Identify which cell holds the provided text, then report its (X, Y) central coordinate. 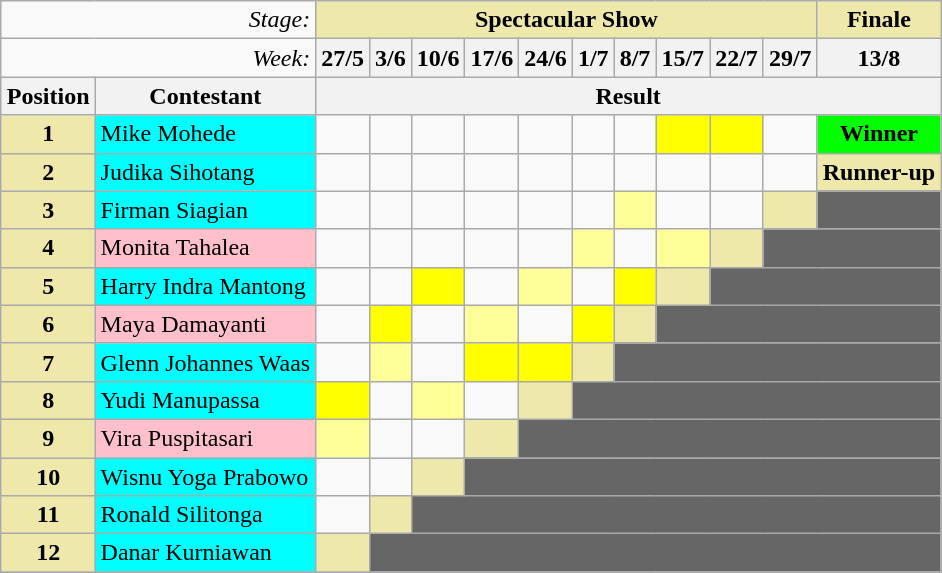
8 (48, 400)
24/6 (546, 58)
17/6 (492, 58)
1 (48, 134)
Vira Puspitasari (206, 438)
Finale (879, 20)
Harry Indra Mantong (206, 286)
29/7 (790, 58)
27/5 (343, 58)
2 (48, 172)
Result (628, 96)
Danar Kurniawan (206, 553)
Position (48, 96)
Runner-up (879, 172)
5 (48, 286)
9 (48, 438)
Winner (879, 134)
Monita Tahalea (206, 248)
8/7 (635, 58)
Mike Mohede (206, 134)
Yudi Manupassa (206, 400)
3/6 (390, 58)
15/7 (683, 58)
7 (48, 362)
Firman Siagian (206, 210)
22/7 (737, 58)
Spectacular Show (566, 20)
Week: (158, 58)
Wisnu Yoga Prabowo (206, 477)
4 (48, 248)
1/7 (593, 58)
10 (48, 477)
Judika Sihotang (206, 172)
13/8 (879, 58)
Maya Damayanti (206, 324)
Stage: (158, 20)
12 (48, 553)
3 (48, 210)
6 (48, 324)
10/6 (438, 58)
Contestant (206, 96)
Ronald Silitonga (206, 515)
11 (48, 515)
Glenn Johannes Waas (206, 362)
